From the cell containing the given text, extract its center point as [X, Y] coordinate. 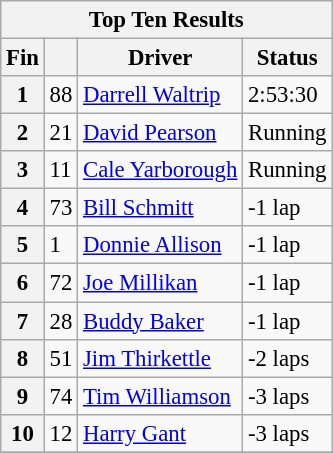
8 [23, 358]
Cale Yarborough [160, 170]
Darrell Waltrip [160, 95]
73 [60, 208]
Driver [160, 58]
72 [60, 283]
Harry Gant [160, 433]
11 [60, 170]
4 [23, 208]
10 [23, 433]
Buddy Baker [160, 321]
9 [23, 396]
Jim Thirkettle [160, 358]
51 [60, 358]
Bill Schmitt [160, 208]
Fin [23, 58]
28 [60, 321]
6 [23, 283]
12 [60, 433]
3 [23, 170]
21 [60, 133]
88 [60, 95]
Tim Williamson [160, 396]
2:53:30 [288, 95]
2 [23, 133]
Donnie Allison [160, 245]
Joe Millikan [160, 283]
5 [23, 245]
-2 laps [288, 358]
David Pearson [160, 133]
74 [60, 396]
Status [288, 58]
7 [23, 321]
Top Ten Results [166, 20]
